Capture the cell that displays the provided text and extract its [x, y] central coordinate. 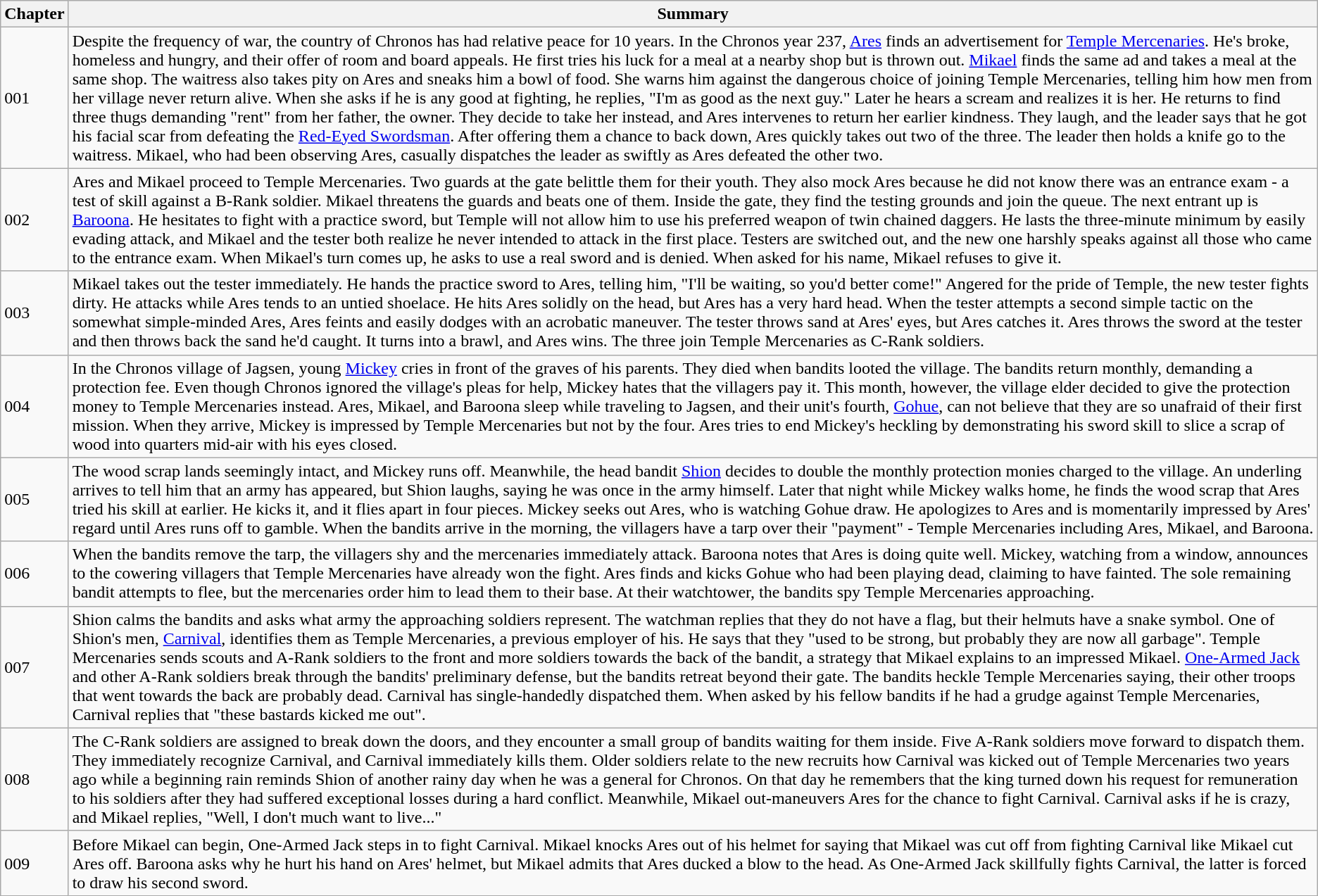
Chapter [34, 14]
008 [34, 779]
002 [34, 220]
006 [34, 574]
009 [34, 863]
005 [34, 500]
001 [34, 98]
003 [34, 313]
007 [34, 667]
004 [34, 406]
Summary [693, 14]
